Return (X, Y) of the center of cell containing provided text 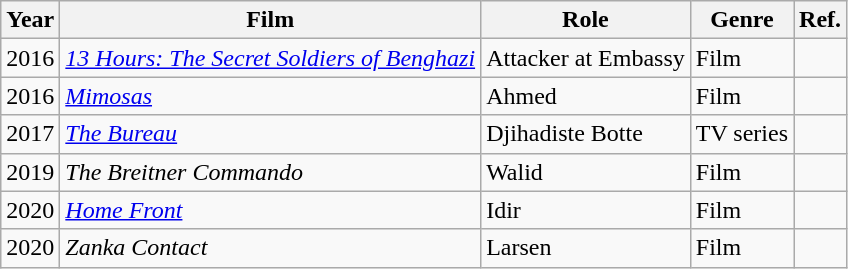
The Breitner Commando (270, 172)
2019 (30, 172)
13 Hours: The Secret Soldiers of Benghazi (270, 58)
Mimosas (270, 96)
Attacker at Embassy (586, 58)
Djihadiste Botte (586, 134)
Larsen (586, 248)
Ahmed (586, 96)
Zanka Contact (270, 248)
Year (30, 20)
Home Front (270, 210)
Ref. (820, 20)
TV series (742, 134)
2017 (30, 134)
Genre (742, 20)
Role (586, 20)
The Bureau (270, 134)
Idir (586, 210)
Walid (586, 172)
